Capture the cell that displays the provided text and extract its [x, y] central coordinate. 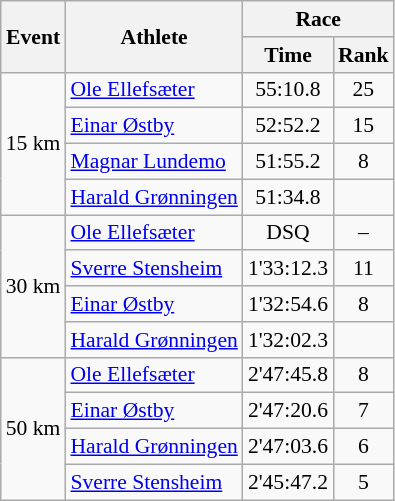
11 [364, 269]
1'33:12.3 [288, 269]
15 [364, 126]
52:52.2 [288, 126]
1'32:54.6 [288, 304]
51:55.2 [288, 162]
55:10.8 [288, 90]
2'47:45.8 [288, 375]
2'45:47.2 [288, 482]
2'47:03.6 [288, 447]
25 [364, 90]
Event [34, 36]
1'32:02.3 [288, 340]
50 km [34, 428]
15 km [34, 143]
30 km [34, 286]
DSQ [288, 233]
51:34.8 [288, 197]
2'47:20.6 [288, 411]
– [364, 233]
Time [288, 55]
Athlete [154, 36]
Magnar Lundemo [154, 162]
Race [318, 19]
Rank [364, 55]
5 [364, 482]
7 [364, 411]
6 [364, 447]
